Provide the [x, y] coordinate of the cell's center where the given text is located.  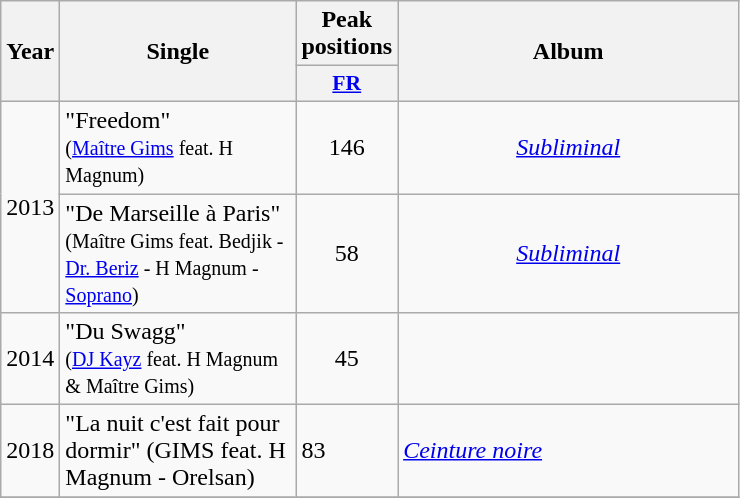
FR [347, 84]
Single [178, 52]
83 [347, 451]
146 [347, 147]
2014 [30, 359]
Album [568, 52]
Year [30, 52]
Peak positions [347, 34]
2013 [30, 206]
Ceinture noire [568, 451]
"Du Swagg" (DJ Kayz feat. H Magnum & Maître Gims) [178, 359]
"La nuit c'est fait pour dormir" (GIMS feat. H Magnum - Orelsan) [178, 451]
"De Marseille à Paris" (Maître Gims feat. Bedjik - Dr. Beriz - H Magnum - Soprano) [178, 254]
58 [347, 254]
2018 [30, 451]
45 [347, 359]
"Freedom" (Maître Gims feat. H Magnum) [178, 147]
